Return [X, Y] of the center of cell containing provided text 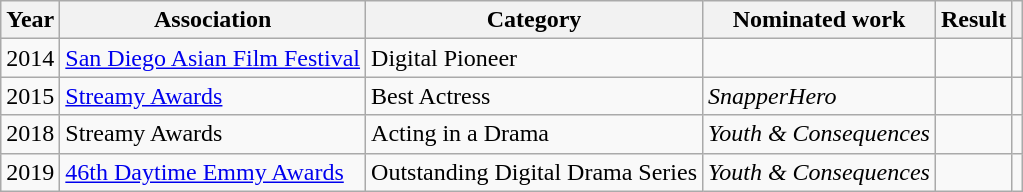
Nominated work [820, 20]
2015 [30, 96]
Acting in a Drama [534, 134]
Category [534, 20]
Outstanding Digital Drama Series [534, 172]
2019 [30, 172]
46th Daytime Emmy Awards [213, 172]
Year [30, 20]
2018 [30, 134]
Best Actress [534, 96]
San Diego Asian Film Festival [213, 58]
Digital Pioneer [534, 58]
SnapperHero [820, 96]
Association [213, 20]
2014 [30, 58]
Result [973, 20]
